Locate the cell with the specified text and output its [x, y] center coordinate. 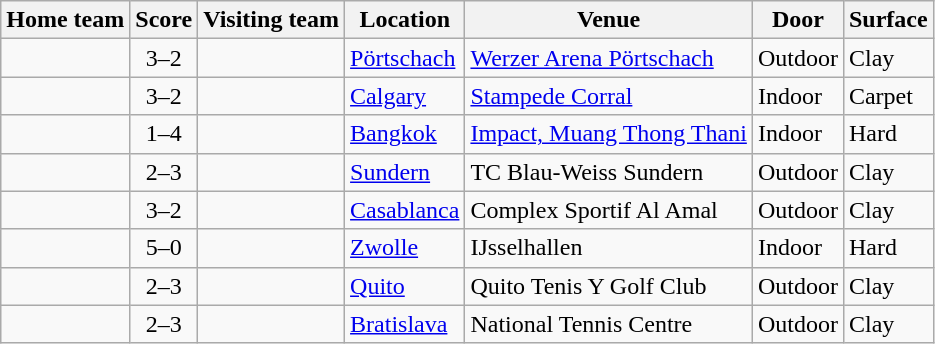
Quito [405, 286]
Stampede Corral [608, 96]
IJsselhallen [608, 248]
Bratislava [405, 324]
Venue [608, 20]
Casablanca [405, 210]
Location [405, 20]
1–4 [164, 134]
Sundern [405, 172]
5–0 [164, 248]
Carpet [888, 96]
Pörtschach [405, 58]
Zwolle [405, 248]
Werzer Arena Pörtschach [608, 58]
Score [164, 20]
Complex Sportif Al Amal [608, 210]
TC Blau-Weiss Sundern [608, 172]
Surface [888, 20]
Door [798, 20]
National Tennis Centre [608, 324]
Home team [66, 20]
Quito Tenis Y Golf Club [608, 286]
Impact, Muang Thong Thani [608, 134]
Calgary [405, 96]
Visiting team [272, 20]
Bangkok [405, 134]
